Determine the (x, y) coordinate at the center of the cell enclosing the given text.  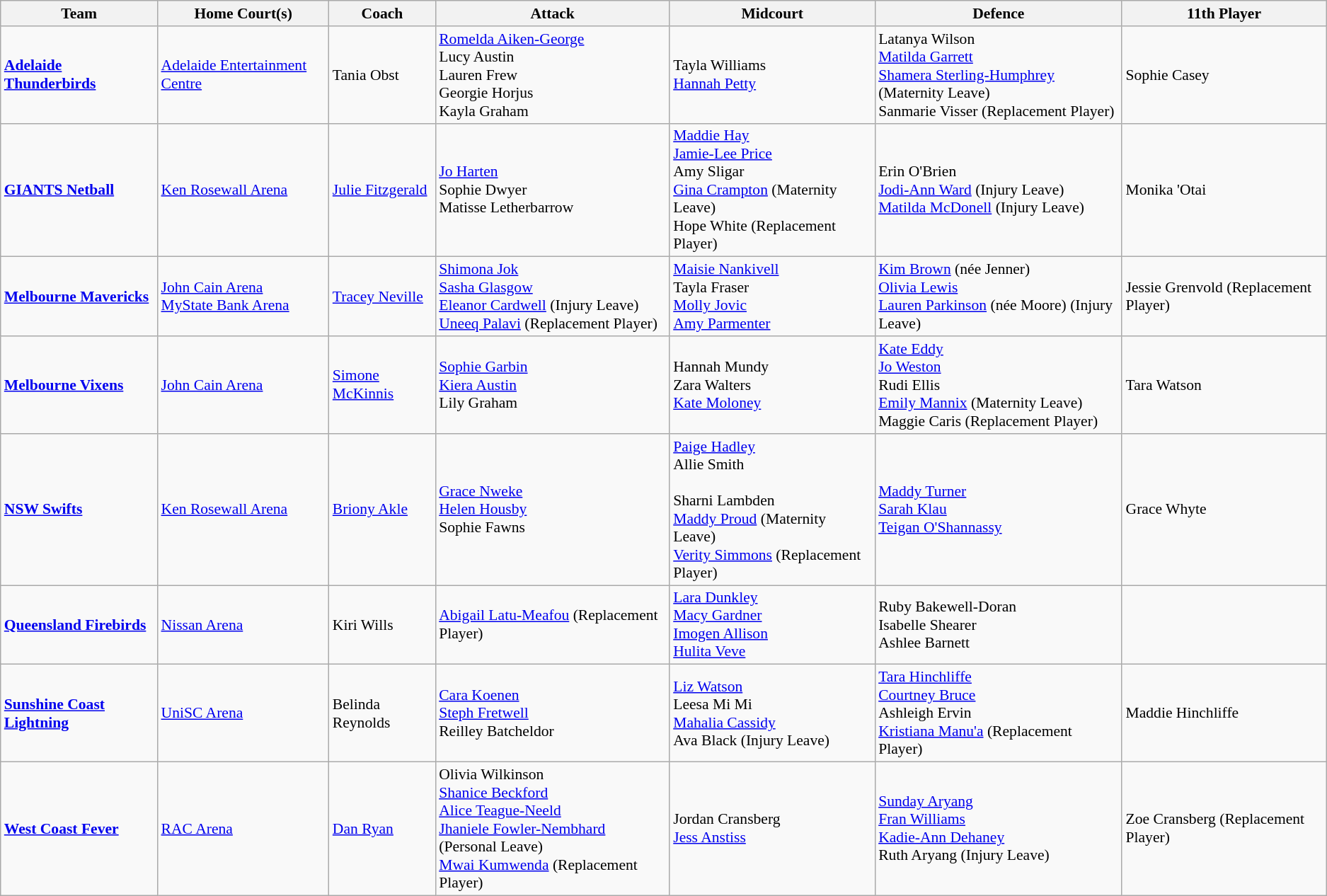
Melbourne Mavericks (79, 297)
RAC Arena (243, 829)
Maddie Hay Jamie-Lee Price Amy Sligar Gina Crampton (Maternity Leave) Hope White (Replacement Player) (772, 190)
Olivia Wilkinson Shanice Beckford Alice Teague-Neeld Jhaniele Fowler-Nembhard (Personal Leave) Mwai Kumwenda (Replacement Player) (552, 829)
Dan Ryan (382, 829)
NSW Swifts (79, 510)
Liz Watson Leesa Mi Mi Mahalia Cassidy Ava Black (Injury Leave) (772, 713)
Sophie Casey (1224, 75)
Maddy Turner Sarah Klau Teigan O'Shannassy (998, 510)
Grace Whyte (1224, 510)
Romelda Aiken-George Lucy Austin Lauren Frew Georgie Horjus Kayla Graham (552, 75)
Jessie Grenvold (Replacement Player) (1224, 297)
Briony Akle (382, 510)
Team (79, 13)
Paige Hadley Allie Smith Sharni LambdenMaddy Proud (Maternity Leave) Verity Simmons (Replacement Player) (772, 510)
Tania Obst (382, 75)
Attack (552, 13)
Melbourne Vixens (79, 385)
Tayla Williams Hannah Petty (772, 75)
Julie Fitzgerald (382, 190)
Home Court(s) (243, 13)
Shimona Jok Sasha Glasgow Eleanor Cardwell (Injury Leave) Uneeq Palavi (Replacement Player) (552, 297)
Coach (382, 13)
Jordan Cransberg Jess Anstiss (772, 829)
Ruby Bakewell-Doran Isabelle Shearer Ashlee Barnett (998, 625)
Sunshine Coast Lightning (79, 713)
GIANTS Netball (79, 190)
Adelaide Thunderbirds (79, 75)
John Cain ArenaMyState Bank Arena (243, 297)
Kim Brown (née Jenner) Olivia Lewis Lauren Parkinson (née Moore) (Injury Leave) (998, 297)
11th Player (1224, 13)
Hannah Mundy Zara Walters Kate Moloney (772, 385)
Queensland Firebirds (79, 625)
Sophie Garbin Kiera Austin Lily Graham (552, 385)
Maddie Hinchliffe (1224, 713)
UniSC Arena (243, 713)
Abigail Latu-Meafou (Replacement Player) (552, 625)
Adelaide Entertainment Centre (243, 75)
Lara Dunkley Macy Gardner Imogen Allison Hulita Veve (772, 625)
Defence (998, 13)
Grace Nweke Helen Housby Sophie Fawns (552, 510)
Monika 'Otai (1224, 190)
Tracey Neville (382, 297)
Sunday Aryang Fran Williams Kadie-Ann Dehaney Ruth Aryang (Injury Leave) (998, 829)
Latanya Wilson Matilda Garrett Shamera Sterling-Humphrey (Maternity Leave) Sanmarie Visser (Replacement Player) (998, 75)
Simone McKinnis (382, 385)
Cara Koenen Steph Fretwell Reilley Batcheldor (552, 713)
Zoe Cransberg (Replacement Player) (1224, 829)
Midcourt (772, 13)
John Cain Arena (243, 385)
Tara Watson (1224, 385)
Maisie Nankivell Tayla Fraser Molly Jovic Amy Parmenter (772, 297)
Jo Harten Sophie Dwyer Matisse Letherbarrow (552, 190)
Kiri Wills (382, 625)
Tara Hinchliffe Courtney Bruce Ashleigh Ervin Kristiana Manu'a (Replacement Player) (998, 713)
West Coast Fever (79, 829)
Erin O'Brien Jodi-Ann Ward (Injury Leave) Matilda McDonell (Injury Leave) (998, 190)
Belinda Reynolds (382, 713)
Kate Eddy Jo Weston Rudi Ellis Emily Mannix (Maternity Leave) Maggie Caris (Replacement Player) (998, 385)
Nissan Arena (243, 625)
